From the cell containing the given text, extract its center point as [X, Y] coordinate. 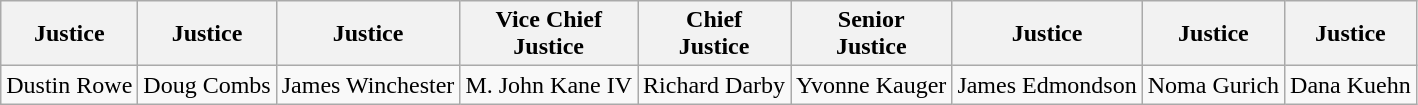
SeniorJustice [872, 34]
Richard Darby [714, 85]
James Winchester [368, 85]
Vice ChiefJustice [549, 34]
James Edmondson [1047, 85]
Dana Kuehn [1351, 85]
Dustin Rowe [70, 85]
ChiefJustice [714, 34]
M. John Kane IV [549, 85]
Noma Gurich [1213, 85]
Yvonne Kauger [872, 85]
Doug Combs [207, 85]
